Output the [x, y] coordinate of the center of the cell containing the given text.  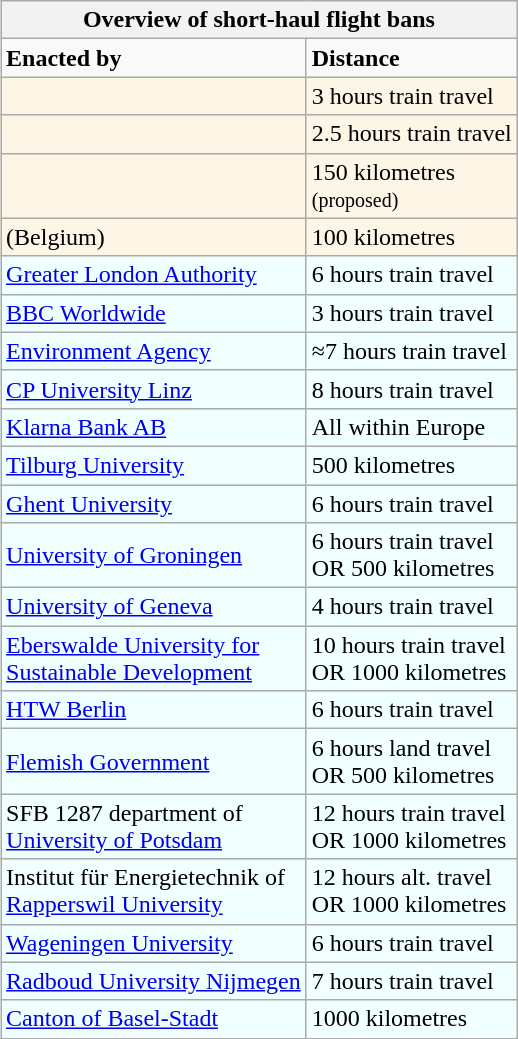
Greater London Authority [154, 275]
500 kilometres [412, 465]
6 hours land travelOR 500 kilometres [412, 762]
Radboud University Nijmegen [154, 981]
CP University Linz [154, 389]
SFB 1287 department ofUniversity of Potsdam [154, 826]
Distance [412, 58]
Overview of short-haul flight bans [260, 20]
Institut für Energietechnik ofRapperswil University [154, 892]
Eberswalde University forSustainable Development [154, 658]
Wageningen University [154, 943]
HTW Berlin [154, 710]
1000 kilometres [412, 1019]
100 kilometres [412, 237]
Flemish Government [154, 762]
Ghent University [154, 503]
Environment Agency [154, 351]
12 hours alt. travel OR 1000 kilometres [412, 892]
Enacted by [154, 58]
4 hours train travel [412, 607]
8 hours train travel [412, 389]
Canton of Basel-Stadt [154, 1019]
7 hours train travel [412, 981]
12 hours train travel OR 1000 kilometres [412, 826]
≈7 hours train travel [412, 351]
University of Geneva [154, 607]
Tilburg University [154, 465]
University of Groningen [154, 556]
Klarna Bank AB [154, 427]
6 hours train travelOR 500 kilometres [412, 556]
(Belgium) [154, 237]
All within Europe [412, 427]
2.5 hours train travel [412, 134]
10 hours train travelOR 1000 kilometres [412, 658]
150 kilometres(proposed) [412, 186]
BBC Worldwide [154, 313]
